Return [x, y] of the center of cell containing provided text 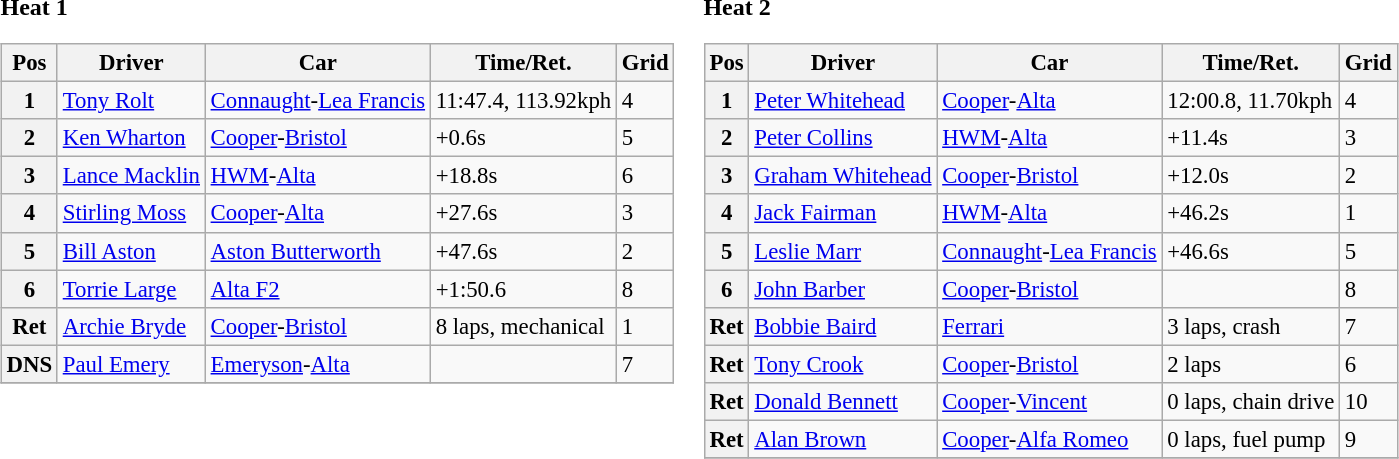
Tony Rolt [131, 101]
10 [1368, 401]
8 laps, mechanical [523, 326]
+11.4s [1251, 138]
0 laps, fuel pump [1251, 439]
0 laps, chain drive [1251, 401]
3 laps, crash [1251, 326]
+0.6s [523, 138]
Stirling Moss [131, 213]
Bobbie Baird [843, 326]
Graham Whitehead [843, 176]
+12.0s [1251, 176]
Archie Bryde [131, 326]
11:47.4, 113.92kph [523, 101]
Cooper-Alfa Romeo [1050, 439]
Lance Macklin [131, 176]
Ken Wharton [131, 138]
Donald Bennett [843, 401]
Peter Whitehead [843, 101]
2 laps [1251, 364]
+46.2s [1251, 213]
+46.6s [1251, 251]
Torrie Large [131, 289]
Alan Brown [843, 439]
+18.8s [523, 176]
Bill Aston [131, 251]
Aston Butterworth [318, 251]
Tony Crook [843, 364]
Leslie Marr [843, 251]
+47.6s [523, 251]
Peter Collins [843, 138]
John Barber [843, 289]
Cooper-Vincent [1050, 401]
Ferrari [1050, 326]
Alta F2 [318, 289]
+1:50.6 [523, 289]
Paul Emery [131, 364]
Emeryson-Alta [318, 364]
12:00.8, 11.70kph [1251, 101]
+27.6s [523, 213]
DNS [29, 364]
Jack Fairman [843, 213]
9 [1368, 439]
